Provide the [x, y] coordinate of the cell's center where the given text is located.  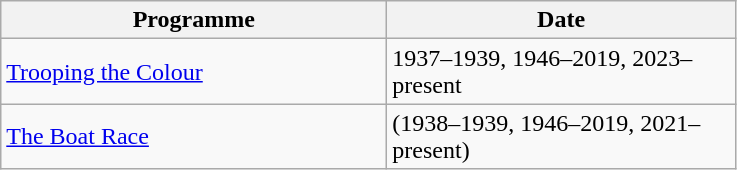
(1938–1939, 1946–2019, 2021–present) [562, 136]
Programme [194, 20]
The Boat Race [194, 136]
Date [562, 20]
Trooping the Colour [194, 72]
1937–1939, 1946–2019, 2023–present [562, 72]
